Detect which cell encompasses the target text, then output its (x, y) center coordinate. 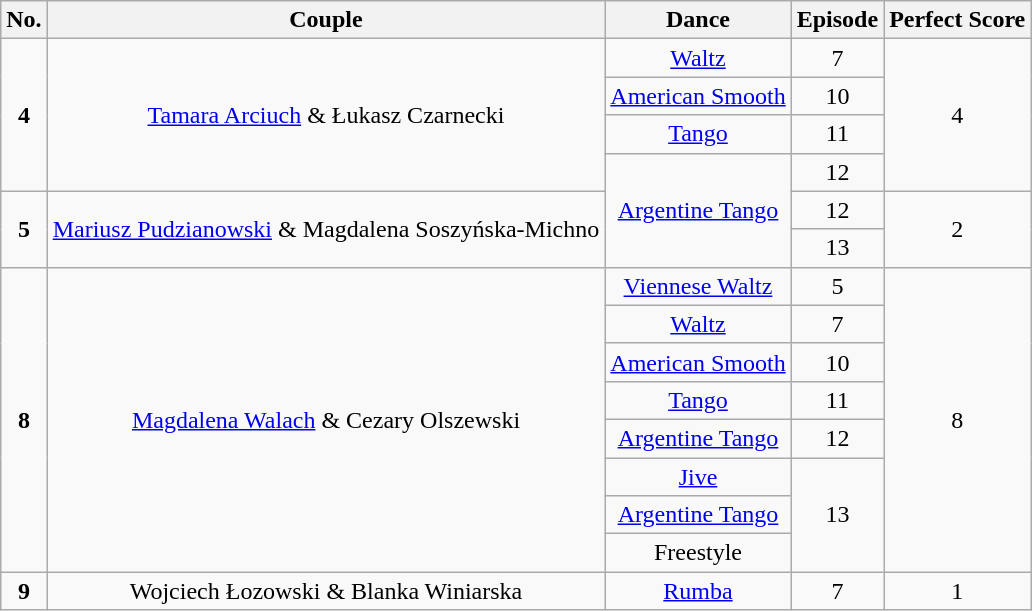
9 (24, 591)
Freestyle (698, 553)
Couple (326, 20)
Viennese Waltz (698, 286)
Jive (698, 477)
Episode (837, 20)
Perfect Score (958, 20)
1 (958, 591)
No. (24, 20)
2 (958, 229)
Wojciech Łozowski & Blanka Winiarska (326, 591)
Rumba (698, 591)
Magdalena Walach & Cezary Olszewski (326, 419)
Tamara Arciuch & Łukasz Czarnecki (326, 115)
Dance (698, 20)
Mariusz Pudzianowski & Magdalena Soszyńska-Michno (326, 229)
